From the cell containing the given text, extract its center point as (X, Y) coordinate. 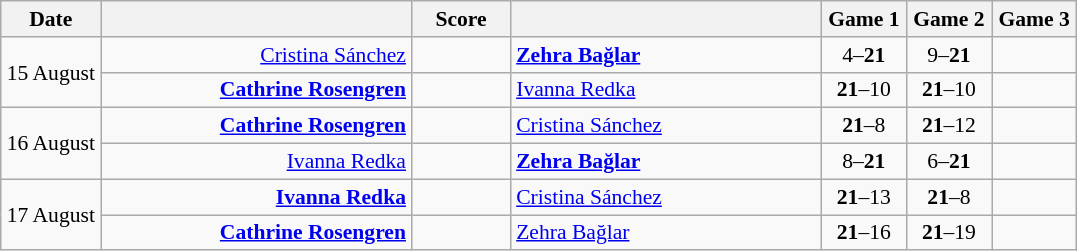
21–12 (948, 126)
15 August (51, 72)
4–21 (864, 55)
16 August (51, 144)
21–19 (948, 233)
Game 2 (948, 19)
9–21 (948, 55)
21–13 (864, 197)
8–21 (864, 162)
17 August (51, 214)
6–21 (948, 162)
21–16 (864, 233)
Game 1 (864, 19)
Game 3 (1034, 19)
Score (461, 19)
Date (51, 19)
